Scan for the cell matching the given text and deliver its [X, Y] coordinate at center. 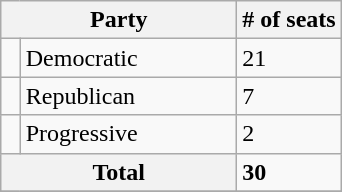
Democratic [128, 58]
# of seats [289, 20]
21 [289, 58]
Total [119, 172]
Party [119, 20]
2 [289, 134]
Progressive [128, 134]
Republican [128, 96]
30 [289, 172]
7 [289, 96]
